Identify which cell holds the provided text, then report its [x, y] central coordinate. 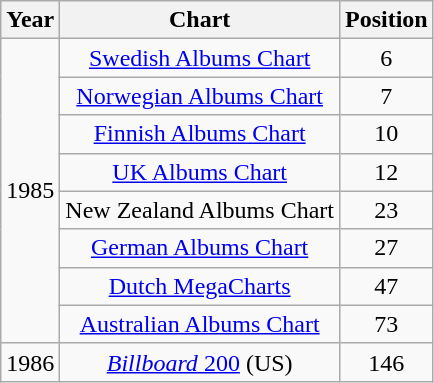
Chart [200, 20]
UK Albums Chart [200, 172]
10 [386, 134]
1985 [30, 191]
23 [386, 210]
47 [386, 286]
1986 [30, 362]
German Albums Chart [200, 248]
27 [386, 248]
Norwegian Albums Chart [200, 96]
Billboard 200 (US) [200, 362]
Australian Albums Chart [200, 324]
7 [386, 96]
6 [386, 58]
146 [386, 362]
New Zealand Albums Chart [200, 210]
Dutch MegaCharts [200, 286]
73 [386, 324]
Position [386, 20]
Finnish Albums Chart [200, 134]
Swedish Albums Chart [200, 58]
Year [30, 20]
12 [386, 172]
